Capture the cell that displays the provided text and extract its (x, y) central coordinate. 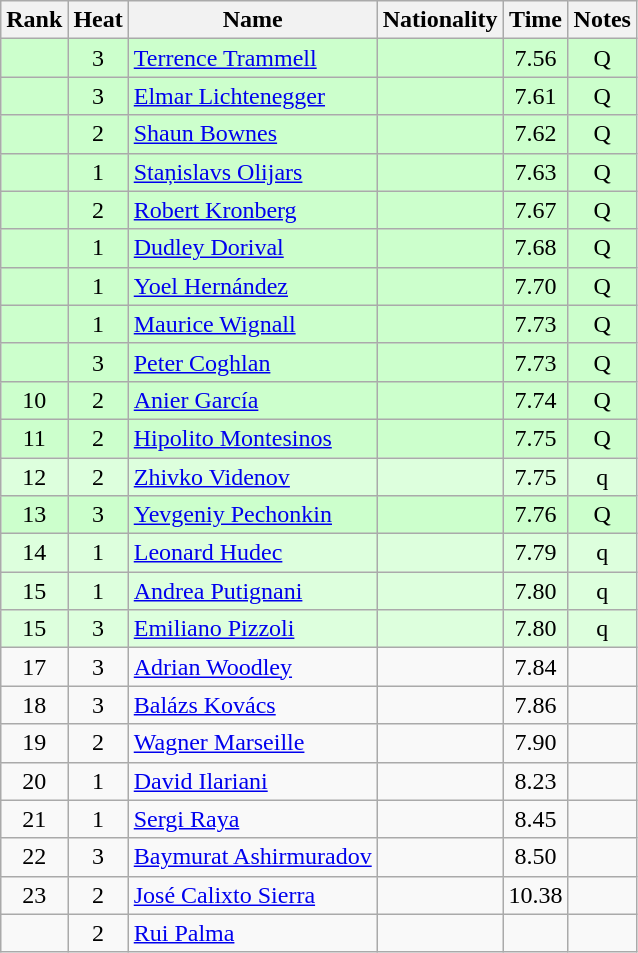
Dudley Dorival (252, 248)
Time (536, 20)
David Ilariani (252, 781)
Elmar Lichtenegger (252, 96)
Notes (602, 20)
Rui Palma (252, 933)
7.62 (536, 134)
14 (34, 553)
Andrea Putignani (252, 591)
8.45 (536, 819)
Heat (98, 20)
Robert Kronberg (252, 210)
17 (34, 667)
Rank (34, 20)
23 (34, 895)
10.38 (536, 895)
Peter Coghlan (252, 362)
7.84 (536, 667)
Shaun Bownes (252, 134)
13 (34, 515)
Adrian Woodley (252, 667)
11 (34, 438)
Yoel Hernández (252, 286)
7.74 (536, 400)
7.86 (536, 705)
21 (34, 819)
7.61 (536, 96)
Anier García (252, 400)
Balázs Kovács (252, 705)
8.50 (536, 857)
12 (34, 477)
Leonard Hudec (252, 553)
José Calixto Sierra (252, 895)
Sergi Raya (252, 819)
7.68 (536, 248)
18 (34, 705)
7.76 (536, 515)
22 (34, 857)
Yevgeniy Pechonkin (252, 515)
10 (34, 400)
Staņislavs Olijars (252, 172)
Emiliano Pizzoli (252, 629)
Terrence Trammell (252, 58)
19 (34, 743)
7.90 (536, 743)
7.70 (536, 286)
Hipolito Montesinos (252, 438)
Name (252, 20)
20 (34, 781)
7.56 (536, 58)
8.23 (536, 781)
7.63 (536, 172)
7.67 (536, 210)
7.79 (536, 553)
Nationality (440, 20)
Maurice Wignall (252, 324)
Zhivko Videnov (252, 477)
Baymurat Ashirmuradov (252, 857)
Wagner Marseille (252, 743)
